Identify which cell holds the provided text, then report its [X, Y] central coordinate. 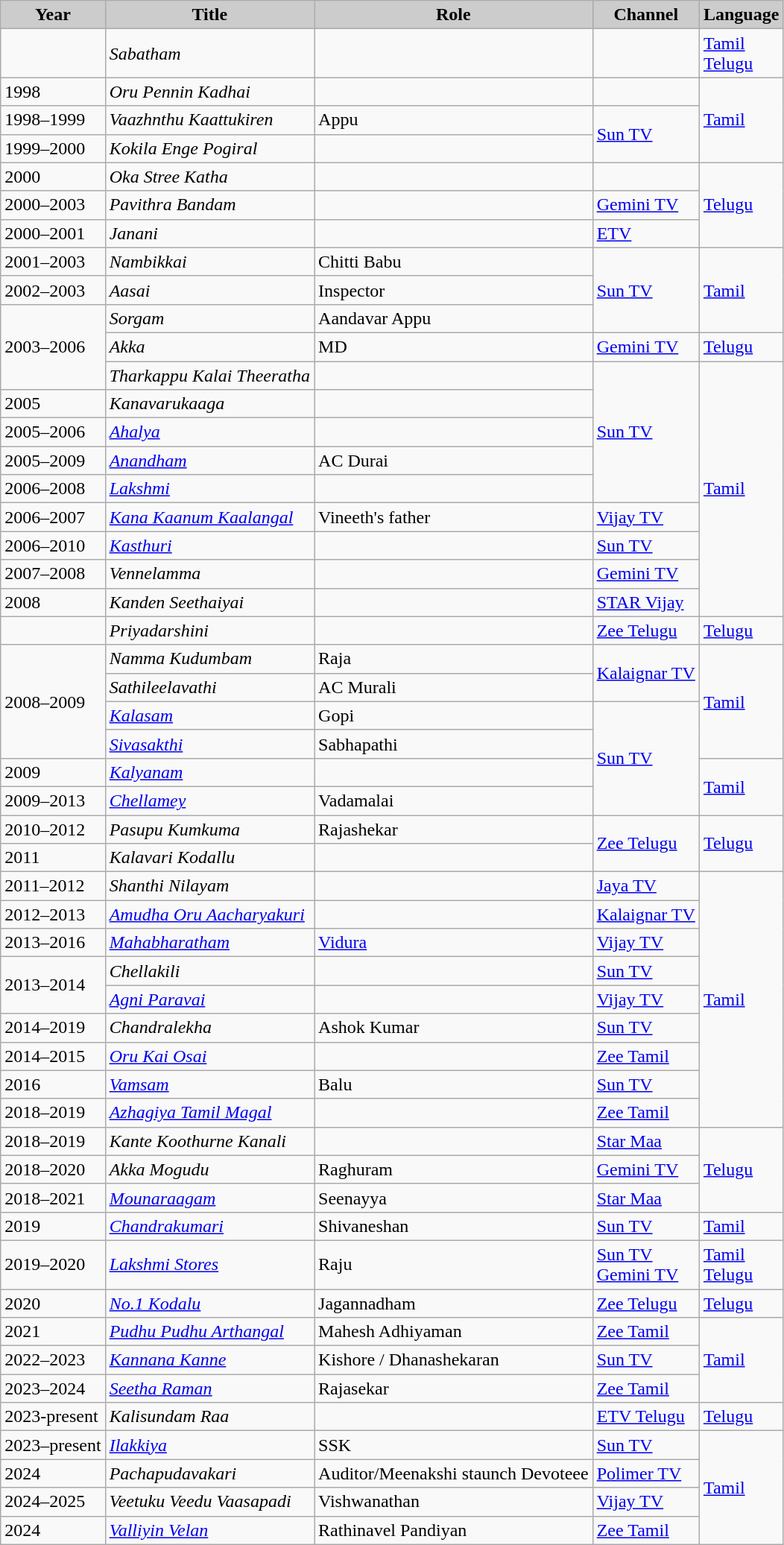
Lakshmi [209, 489]
Channel [645, 15]
2005–2009 [53, 461]
Aasai [209, 290]
Kalasam [209, 715]
Kishore / Dhanashekaran [454, 1360]
Agni Paravai [209, 999]
Kanden Seethaiyai [209, 602]
Azhagiya Tamil Magal [209, 1113]
Ilakkiya [209, 1445]
Vamsam [209, 1084]
2020 [53, 1304]
1998 [53, 92]
Rathinavel Pandiyan [454, 1530]
Namma Kudumbam [209, 659]
Seenayya [454, 1198]
2000–2003 [53, 205]
Chellakili [209, 971]
Oru Kai Osai [209, 1056]
Chandrakumari [209, 1226]
Year [53, 15]
Oka Stree Katha [209, 177]
Shivaneshan [454, 1226]
2008–2009 [53, 701]
SSK [454, 1445]
2021 [53, 1332]
Ashok Kumar [454, 1028]
2012–2013 [53, 914]
Auditor/Meenakshi staunch Devoteee [454, 1473]
Pachapudavakari [209, 1473]
2011–2012 [53, 886]
Inspector [454, 290]
Sivasakthi [209, 744]
Mahesh Adhiyaman [454, 1332]
Vineeth's father [454, 517]
Pasupu Kumkuma [209, 830]
Kasthuri [209, 546]
AC Murali [454, 687]
Lakshmi Stores [209, 1264]
Kante Koothurne Kanali [209, 1141]
Mahabharatham [209, 943]
2023-present [53, 1417]
2005 [53, 404]
Balu [454, 1084]
Ahalya [209, 432]
2023–present [53, 1445]
Anandham [209, 461]
AC Durai [454, 461]
Sathileelavathi [209, 687]
2007–2008 [53, 574]
Rajasekar [454, 1388]
2014–2015 [53, 1056]
Kannana Kanne [209, 1360]
Veetuku Veedu Vaasapadi [209, 1502]
2018–2020 [53, 1169]
2002–2003 [53, 290]
Kanavarukaaga [209, 404]
Kalavari Kodallu [209, 858]
Vaazhnthu Kaattukiren [209, 120]
Chellamey [209, 800]
Raghuram [454, 1169]
Seetha Raman [209, 1388]
Jaya TV [645, 886]
Language [741, 15]
2003–2006 [53, 347]
2006–2007 [53, 517]
Pavithra Bandam [209, 205]
Kalyanam [209, 772]
2000–2001 [53, 233]
Janani [209, 233]
Kokila Enge Pogiral [209, 148]
Akka [209, 347]
Valliyin Velan [209, 1530]
Amudha Oru Aacharyakuri [209, 914]
Sun TVGemini TV [645, 1264]
2022–2023 [53, 1360]
2011 [53, 858]
2008 [53, 602]
2019–2020 [53, 1264]
Tharkappu Kalai Theeratha [209, 375]
Vishwanathan [454, 1502]
Appu [454, 120]
Mounaraagam [209, 1198]
Shanthi Nilayam [209, 886]
2009–2013 [53, 800]
STAR Vijay [645, 602]
Priyadarshini [209, 631]
Vidura [454, 943]
Role [454, 15]
Vennelamma [209, 574]
2009 [53, 772]
Raja [454, 659]
2014–2019 [53, 1028]
ETV [645, 233]
2024–2025 [53, 1502]
Rajashekar [454, 830]
Pudhu Pudhu Arthangal [209, 1332]
Polimer TV [645, 1473]
1998–1999 [53, 120]
1999–2000 [53, 148]
MD [454, 347]
ETV Telugu [645, 1417]
Title [209, 15]
Vadamalai [454, 800]
2023–2024 [53, 1388]
Sorgam [209, 318]
2006–2008 [53, 489]
Sabatham [209, 54]
2013–2016 [53, 943]
Chitti Babu [454, 262]
Aandavar Appu [454, 318]
2001–2003 [53, 262]
2006–2010 [53, 546]
2018–2021 [53, 1198]
Kalisundam Raa [209, 1417]
Akka Mogudu [209, 1169]
Nambikkai [209, 262]
Raju [454, 1264]
Chandralekha [209, 1028]
2013–2014 [53, 985]
Oru Pennin Kadhai [209, 92]
Kana Kaanum Kaalangal [209, 517]
2005–2006 [53, 432]
2010–2012 [53, 830]
2016 [53, 1084]
2000 [53, 177]
Gopi [454, 715]
2019 [53, 1226]
Jagannadham [454, 1304]
Sabhapathi [454, 744]
No.1 Kodalu [209, 1304]
